Search for the cell housing the specified text and yield its [X, Y] center coordinate. 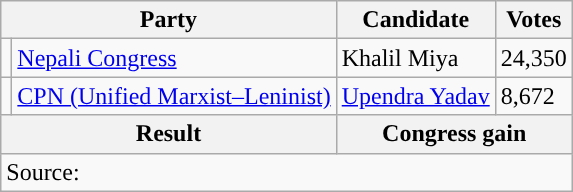
Party [168, 20]
Result [168, 134]
Congress gain [454, 134]
Nepali Congress [174, 58]
Source: [287, 172]
Votes [534, 20]
8,672 [534, 96]
Upendra Yadav [416, 96]
Candidate [416, 20]
CPN (Unified Marxist–Leninist) [174, 96]
Khalil Miya [416, 58]
24,350 [534, 58]
